Return [x, y] of the center of cell containing provided text 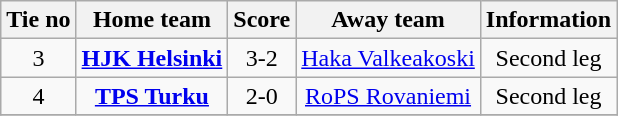
TPS Turku [152, 96]
Haka Valkeakoski [388, 58]
HJK Helsinki [152, 58]
3-2 [262, 58]
Away team [388, 20]
Home team [152, 20]
Score [262, 20]
4 [38, 96]
Tie no [38, 20]
2-0 [262, 96]
3 [38, 58]
RoPS Rovaniemi [388, 96]
Information [548, 20]
